Return the [X, Y] coordinate for the center point of the cell that contains the specified text.  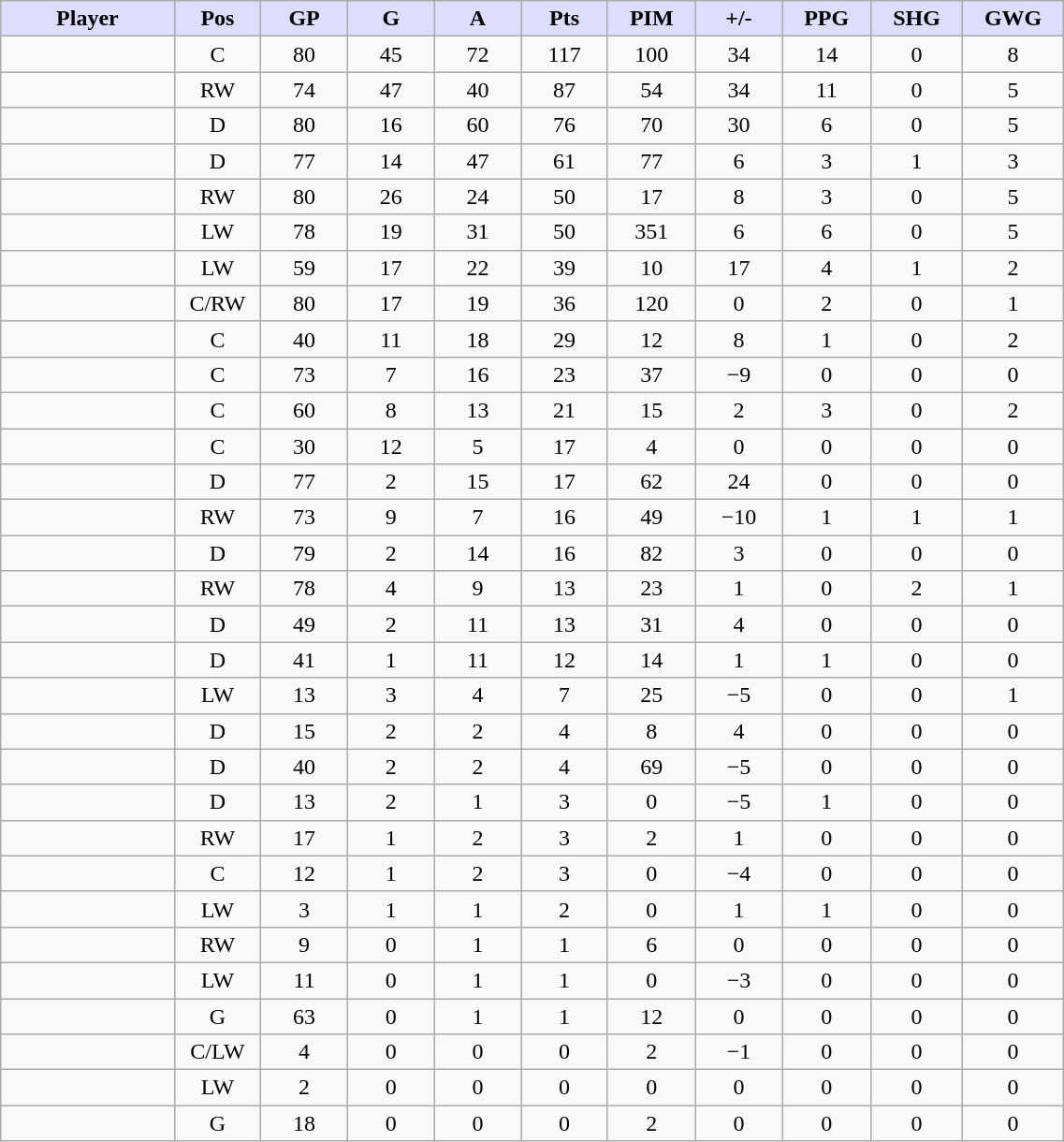
79 [305, 553]
70 [651, 125]
C/RW [217, 303]
72 [477, 54]
63 [305, 1016]
PIM [651, 19]
120 [651, 303]
Player [88, 19]
62 [651, 482]
76 [565, 125]
Pos [217, 19]
−3 [739, 980]
SHG [917, 19]
61 [565, 161]
26 [391, 197]
−4 [739, 873]
351 [651, 232]
69 [651, 767]
87 [565, 90]
10 [651, 268]
36 [565, 303]
−1 [739, 1052]
41 [305, 660]
59 [305, 268]
117 [565, 54]
−9 [739, 374]
22 [477, 268]
+/- [739, 19]
GP [305, 19]
100 [651, 54]
45 [391, 54]
21 [565, 410]
39 [565, 268]
29 [565, 339]
Pts [565, 19]
37 [651, 374]
74 [305, 90]
A [477, 19]
−10 [739, 518]
GWG [1013, 19]
54 [651, 90]
25 [651, 695]
PPG [827, 19]
82 [651, 553]
C/LW [217, 1052]
